Determine the [X, Y] coordinate at the center of the cell enclosing the given text.  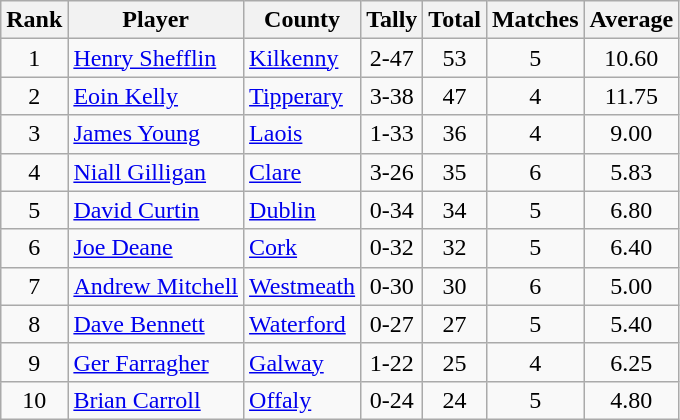
Tally [392, 20]
53 [455, 58]
27 [455, 324]
Average [632, 20]
Galway [302, 362]
Andrew Mitchell [156, 286]
32 [455, 248]
James Young [156, 134]
3 [34, 134]
Brian Carroll [156, 400]
Joe Deane [156, 248]
Total [455, 20]
Clare [302, 172]
3-26 [392, 172]
1-22 [392, 362]
Laois [302, 134]
36 [455, 134]
6.25 [632, 362]
5.00 [632, 286]
2-47 [392, 58]
7 [34, 286]
25 [455, 362]
11.75 [632, 96]
County [302, 20]
Waterford [302, 324]
9 [34, 362]
6.40 [632, 248]
Kilkenny [302, 58]
Westmeath [302, 286]
3-38 [392, 96]
8 [34, 324]
9.00 [632, 134]
10 [34, 400]
Dave Bennett [156, 324]
1 [34, 58]
30 [455, 286]
5.83 [632, 172]
Offaly [302, 400]
6.80 [632, 210]
Niall Gilligan [156, 172]
Henry Shefflin [156, 58]
4.80 [632, 400]
Rank [34, 20]
Dublin [302, 210]
Matches [535, 20]
David Curtin [156, 210]
0-24 [392, 400]
1-33 [392, 134]
10.60 [632, 58]
Player [156, 20]
24 [455, 400]
Tipperary [302, 96]
35 [455, 172]
0-32 [392, 248]
Cork [302, 248]
0-34 [392, 210]
47 [455, 96]
Ger Farragher [156, 362]
0-27 [392, 324]
Eoin Kelly [156, 96]
34 [455, 210]
0-30 [392, 286]
5.40 [632, 324]
2 [34, 96]
